From the cell containing the given text, extract its center point as [X, Y] coordinate. 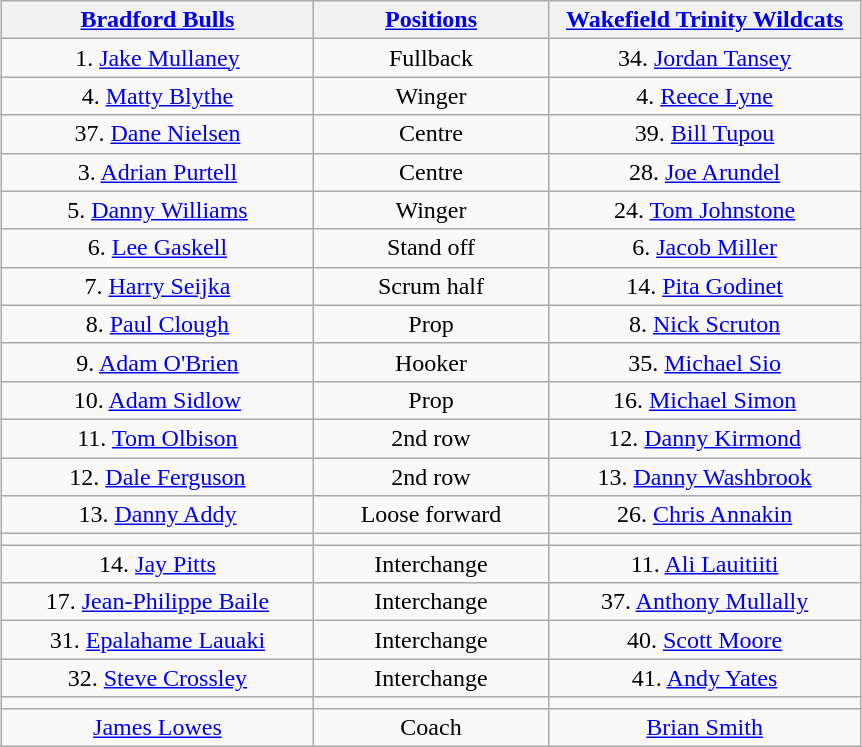
4. Matty Blythe [158, 96]
26. Chris Annakin [704, 515]
5. Danny Williams [158, 210]
32. Steve Crossley [158, 678]
James Lowes [158, 727]
39. Bill Tupou [704, 134]
8. Paul Clough [158, 324]
8. Nick Scruton [704, 324]
16. Michael Simon [704, 400]
14. Pita Godinet [704, 286]
Stand off [431, 248]
17. Jean-Philippe Baile [158, 602]
4. Reece Lyne [704, 96]
Hooker [431, 362]
14. Jay Pitts [158, 564]
6. Jacob Miller [704, 248]
Fullback [431, 58]
28. Joe Arundel [704, 172]
10. Adam Sidlow [158, 400]
13. Danny Washbrook [704, 477]
35. Michael Sio [704, 362]
41. Andy Yates [704, 678]
Loose forward [431, 515]
12. Dale Ferguson [158, 477]
Positions [431, 20]
24. Tom Johnstone [704, 210]
31. Epalahame Lauaki [158, 640]
11. Tom Olbison [158, 438]
7. Harry Seijka [158, 286]
Scrum half [431, 286]
Bradford Bulls [158, 20]
13. Danny Addy [158, 515]
37. Dane Nielsen [158, 134]
9. Adam O'Brien [158, 362]
37. Anthony Mullally [704, 602]
6. Lee Gaskell [158, 248]
1. Jake Mullaney [158, 58]
12. Danny Kirmond [704, 438]
Brian Smith [704, 727]
Wakefield Trinity Wildcats [704, 20]
Coach [431, 727]
3. Adrian Purtell [158, 172]
11. Ali Lauitiiti [704, 564]
34. Jordan Tansey [704, 58]
40. Scott Moore [704, 640]
